Locate the cell with the specified text and output its [x, y] center coordinate. 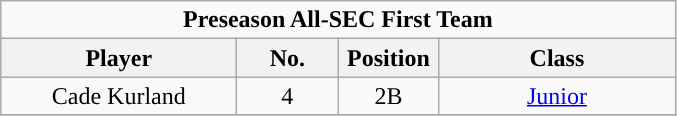
Player [119, 58]
Class [557, 58]
2B [388, 96]
Cade Kurland [119, 96]
Position [388, 58]
Junior [557, 96]
Preseason All-SEC First Team [338, 20]
No. [288, 58]
4 [288, 96]
